Provide the (x, y) coordinate of the cell's center where the given text is located.  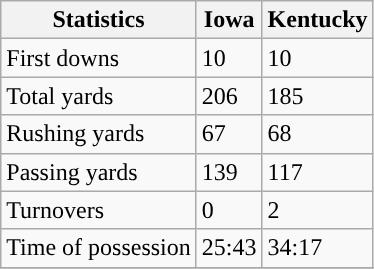
185 (318, 96)
0 (229, 210)
117 (318, 172)
68 (318, 134)
206 (229, 96)
Kentucky (318, 20)
34:17 (318, 248)
Statistics (99, 20)
Passing yards (99, 172)
Iowa (229, 20)
139 (229, 172)
First downs (99, 58)
Rushing yards (99, 134)
Total yards (99, 96)
25:43 (229, 248)
Time of possession (99, 248)
67 (229, 134)
2 (318, 210)
Turnovers (99, 210)
